Pinpoint the cell where the given text exists, returning its (x, y) midpoint coordinate. 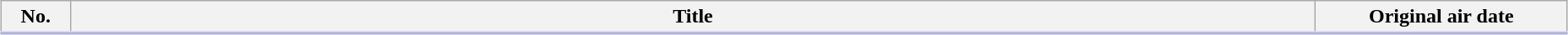
Original air date (1441, 17)
No. (35, 17)
Title (693, 17)
